Find where the given text appears and provide that cell's center as [x, y] coordinate. 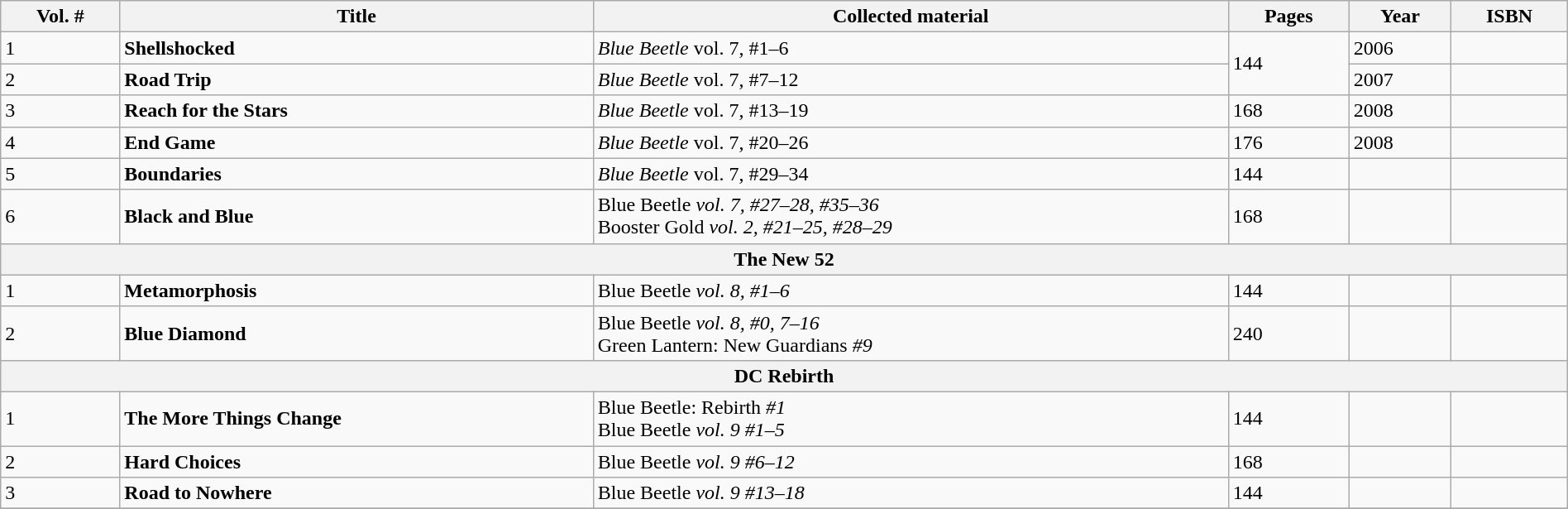
Shellshocked [356, 48]
DC Rebirth [784, 376]
2006 [1400, 48]
Blue Beetle vol. 7, #13–19 [911, 111]
Year [1400, 17]
Blue Diamond [356, 333]
Blue Beetle vol. 9 #6–12 [911, 461]
Road Trip [356, 79]
Metamorphosis [356, 291]
Blue Beetle vol. 9 #13–18 [911, 493]
Title [356, 17]
Blue Beetle vol. 8, #1–6 [911, 291]
ISBN [1509, 17]
Blue Beetle vol. 7, #1–6 [911, 48]
Road to Nowhere [356, 493]
The More Things Change [356, 419]
Pages [1288, 17]
Blue Beetle vol. 7, #20–26 [911, 142]
Black and Blue [356, 217]
Blue Beetle vol. 7, #27–28, #35–36Booster Gold vol. 2, #21–25, #28–29 [911, 217]
Blue Beetle: Rebirth #1Blue Beetle vol. 9 #1–5 [911, 419]
4 [60, 142]
Blue Beetle vol. 8, #0, 7–16Green Lantern: New Guardians #9 [911, 333]
The New 52 [784, 259]
2007 [1400, 79]
End Game [356, 142]
240 [1288, 333]
Hard Choices [356, 461]
Blue Beetle vol. 7, #29–34 [911, 174]
Blue Beetle vol. 7, #7–12 [911, 79]
Vol. # [60, 17]
Collected material [911, 17]
6 [60, 217]
Reach for the Stars [356, 111]
Boundaries [356, 174]
176 [1288, 142]
5 [60, 174]
